Locate the cell with the specified text and output its [X, Y] center coordinate. 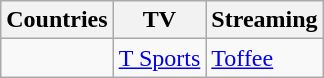
TV [160, 20]
Toffee [264, 58]
Streaming [264, 20]
Countries [57, 20]
T Sports [160, 58]
